From the cell containing the given text, extract its center point as (X, Y) coordinate. 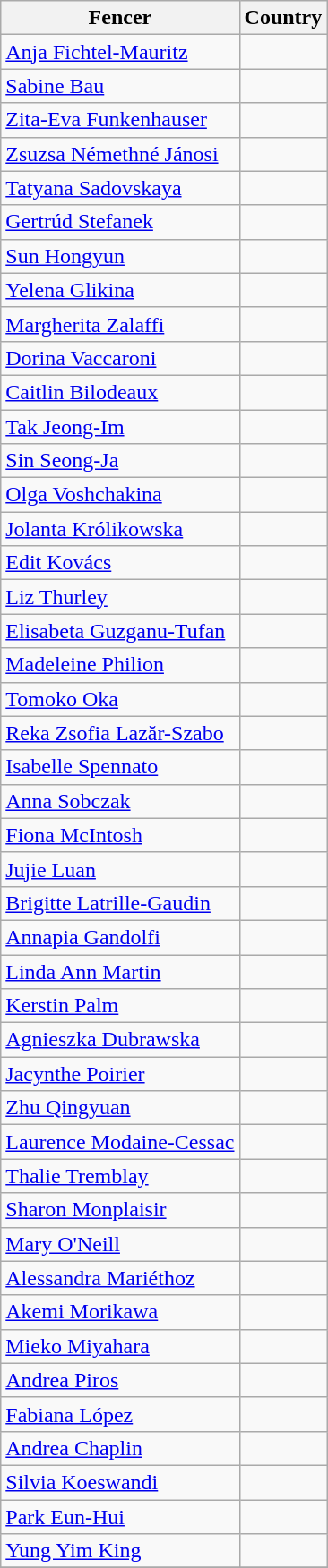
Linda Ann Martin (120, 971)
Sin Seong-Ja (120, 461)
Agnieszka Dubrawska (120, 1040)
Dorina Vaccaroni (120, 358)
Silvia Koeswandi (120, 1482)
Kerstin Palm (120, 1006)
Yelena Glikina (120, 290)
Olga Voshchakina (120, 495)
Margherita Zalaffi (120, 324)
Anna Sobczak (120, 801)
Fencer (120, 18)
Yung Yim King (120, 1551)
Madeleine Philion (120, 665)
Jujie Luan (120, 869)
Liz Thurley (120, 597)
Fiona McIntosh (120, 835)
Tomoko Oka (120, 699)
Andrea Piros (120, 1380)
Jacynthe Poirier (120, 1074)
Anja Fichtel-Mauritz (120, 52)
Andrea Chaplin (120, 1448)
Tak Jeong-Im (120, 427)
Fabiana López (120, 1414)
Tatyana Sadovskaya (120, 188)
Akemi Morikawa (120, 1312)
Alessandra Mariéthoz (120, 1278)
Park Eun-Hui (120, 1517)
Country (283, 18)
Zita-Eva Funkenhauser (120, 120)
Caitlin Bilodeaux (120, 392)
Isabelle Spennato (120, 767)
Zsuzsa Némethné Jánosi (120, 154)
Gertrúd Stefanek (120, 222)
Laurence Modaine-Cessac (120, 1142)
Mieko Miyahara (120, 1346)
Annapia Gandolfi (120, 937)
Zhu Qingyuan (120, 1108)
Reka Zsofia Lazăr-Szabo (120, 733)
Elisabeta Guzganu-Tufan (120, 631)
Brigitte Latrille-Gaudin (120, 903)
Jolanta Królikowska (120, 529)
Sabine Bau (120, 86)
Mary O'Neill (120, 1244)
Thalie Tremblay (120, 1176)
Sun Hongyun (120, 256)
Sharon Monplaisir (120, 1210)
Edit Kovács (120, 563)
